Capture the cell that displays the provided text and extract its (X, Y) central coordinate. 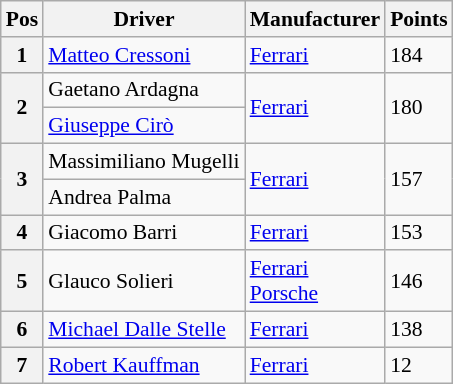
2 (22, 108)
Driver (144, 19)
Glauco Solieri (144, 282)
157 (419, 180)
Andrea Palma (144, 197)
180 (419, 108)
Giacomo Barri (144, 233)
12 (419, 365)
Gaetano Ardagna (144, 90)
FerrariPorsche (315, 282)
3 (22, 180)
5 (22, 282)
7 (22, 365)
Matteo Cressoni (144, 55)
Manufacturer (315, 19)
6 (22, 330)
146 (419, 282)
4 (22, 233)
138 (419, 330)
Massimiliano Mugelli (144, 162)
184 (419, 55)
Giuseppe Cirò (144, 126)
Michael Dalle Stelle (144, 330)
Robert Kauffman (144, 365)
Points (419, 19)
Pos (22, 19)
153 (419, 233)
1 (22, 55)
